Extract the [X, Y] coordinate from the center of the cell holding the provided text.  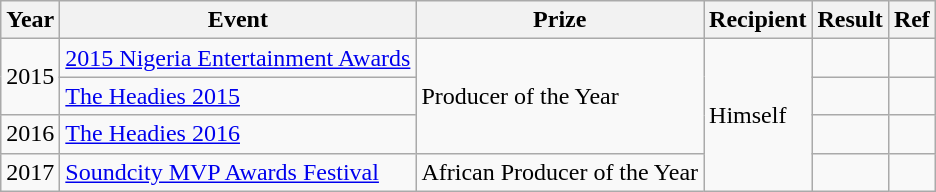
Recipient [758, 20]
Result [850, 20]
Producer of the Year [560, 96]
Ref [912, 20]
The Headies 2015 [238, 96]
Year [30, 20]
2017 [30, 172]
2015 [30, 77]
Prize [560, 20]
Event [238, 20]
2015 Nigeria Entertainment Awards [238, 58]
Soundcity MVP Awards Festival [238, 172]
African Producer of the Year [560, 172]
2016 [30, 134]
Himself [758, 115]
The Headies 2016 [238, 134]
